Return [x, y] of the center of cell containing provided text 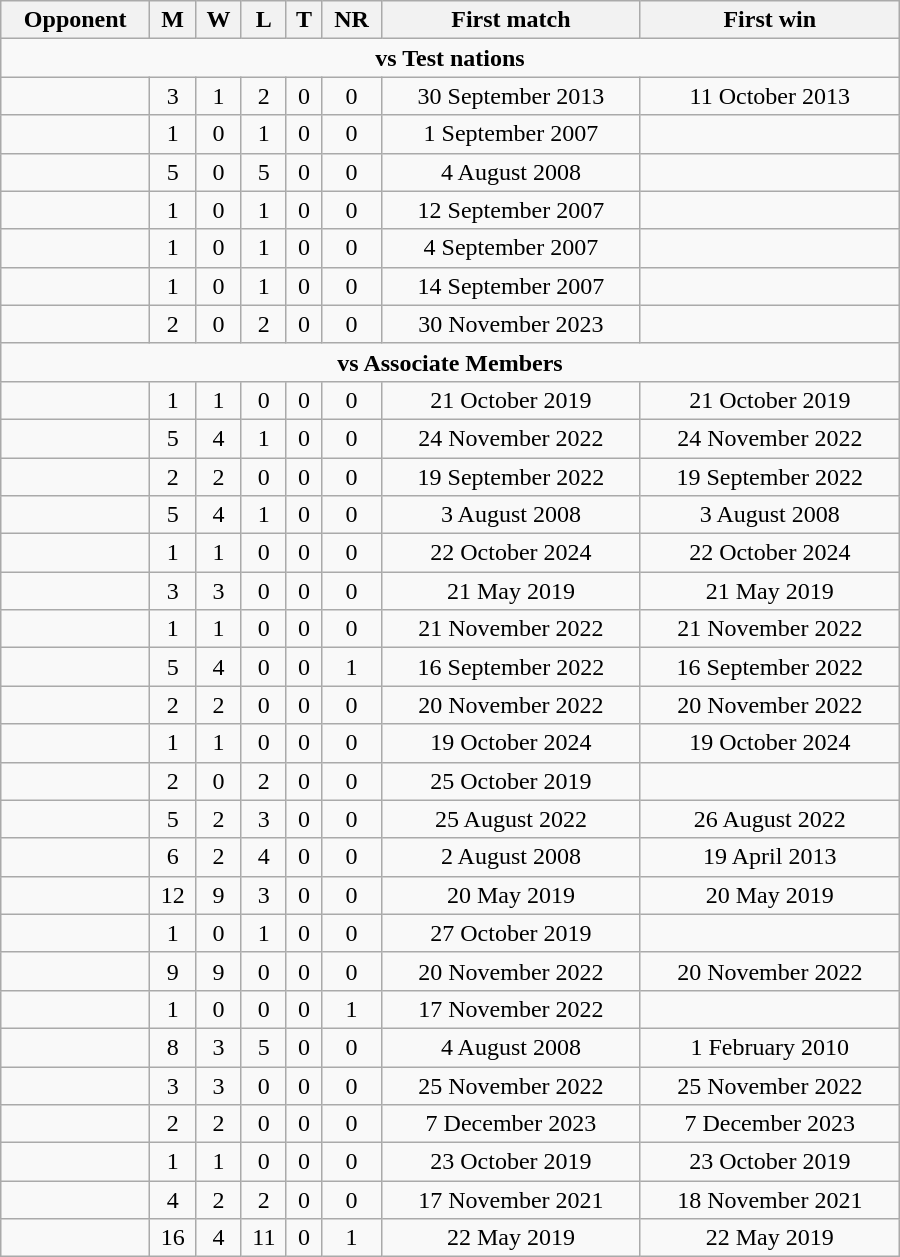
14 September 2007 [510, 286]
25 August 2022 [510, 819]
1 September 2007 [510, 134]
L [264, 20]
vs Associate Members [450, 362]
27 October 2019 [510, 933]
6 [173, 857]
1 February 2010 [770, 1047]
17 November 2021 [510, 1200]
4 September 2007 [510, 248]
19 April 2013 [770, 857]
T [304, 20]
W [219, 20]
vs Test nations [450, 58]
Opponent [76, 20]
26 August 2022 [770, 819]
30 September 2013 [510, 96]
First win [770, 20]
12 [173, 895]
25 October 2019 [510, 781]
M [173, 20]
11 October 2013 [770, 96]
16 [173, 1238]
18 November 2021 [770, 1200]
12 September 2007 [510, 210]
First match [510, 20]
NR [352, 20]
17 November 2022 [510, 1009]
2 August 2008 [510, 857]
8 [173, 1047]
11 [264, 1238]
30 November 2023 [510, 324]
